Identify which cell holds the provided text, then report its (x, y) central coordinate. 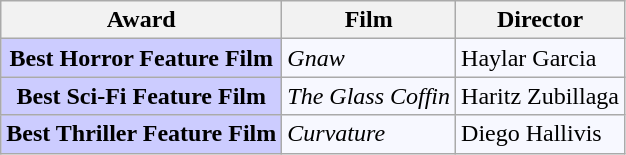
Diego Hallivis (540, 134)
Award (142, 20)
Best Thriller Feature Film (142, 134)
Best Horror Feature Film (142, 58)
Best Sci-Fi Feature Film (142, 96)
The Glass Coffin (369, 96)
Gnaw (369, 58)
Haylar Garcia (540, 58)
Haritz Zubillaga (540, 96)
Film (369, 20)
Curvature (369, 134)
Director (540, 20)
